Capture the cell that displays the provided text and extract its [X, Y] central coordinate. 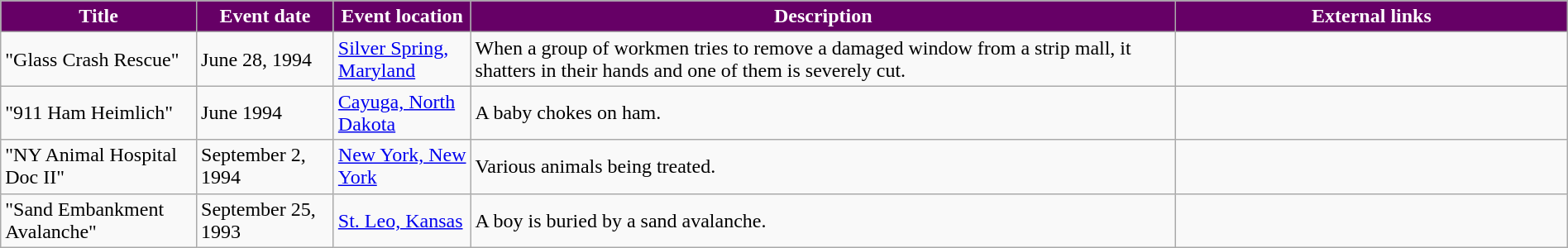
September 2, 1994 [265, 167]
"Glass Crash Rescue" [99, 60]
Event date [265, 17]
External links [1372, 17]
Silver Spring, Maryland [402, 60]
Event location [402, 17]
"911 Ham Heimlich" [99, 112]
When a group of workmen tries to remove a damaged window from a strip mall, it shatters in their hands and one of them is severely cut. [824, 60]
June 1994 [265, 112]
June 28, 1994 [265, 60]
"Sand Embankment Avalanche" [99, 220]
"NY Animal Hospital Doc II" [99, 167]
Title [99, 17]
Cayuga, North Dakota [402, 112]
September 25, 1993 [265, 220]
A baby chokes on ham. [824, 112]
Description [824, 17]
New York, New York [402, 167]
St. Leo, Kansas [402, 220]
A boy is buried by a sand avalanche. [824, 220]
Various animals being treated. [824, 167]
